From the cell containing the given text, extract its center point as (x, y) coordinate. 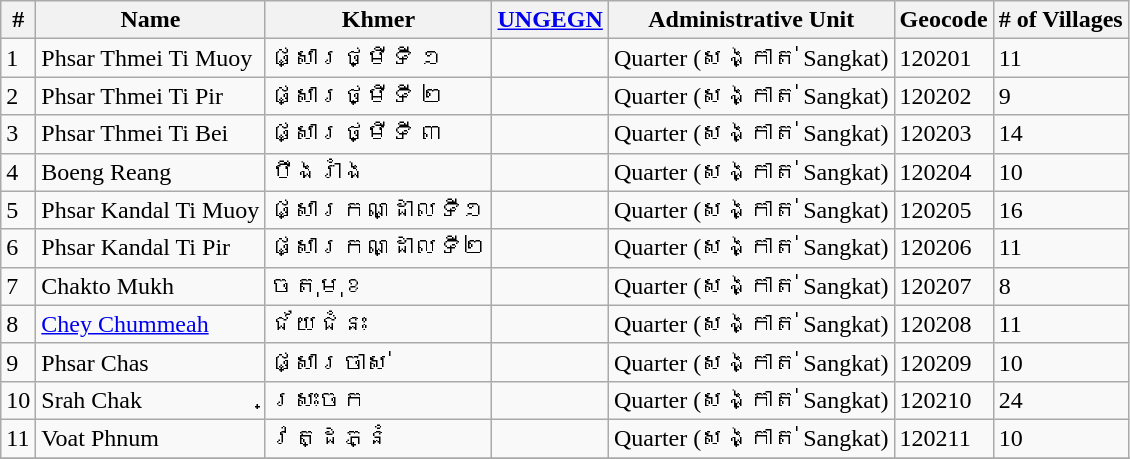
2 (18, 96)
UNGEGN (550, 20)
120208 (944, 324)
4 (18, 172)
120206 (944, 248)
120202 (944, 96)
120209 (944, 362)
Srah Chak (150, 400)
120205 (944, 210)
Voat Phnum (150, 438)
Phsar Kandal Ti Muoy (150, 210)
1 (18, 58)
16 (1060, 210)
វត្ដភ្នំ (378, 438)
6 (18, 248)
Phsar Kandal Ti Pir (150, 248)
120204 (944, 172)
5 (18, 210)
ផ្សារកណ្ដាលទី២ (378, 248)
# (18, 20)
120211 (944, 438)
Name (150, 20)
Boeng Reang (150, 172)
ផ្សារថ្មីទី ១ (378, 58)
ផ្សារថ្មីទី ៣ (378, 134)
Phsar Thmei Ti Bei (150, 134)
Phsar Thmei Ti Muoy (150, 58)
បឹងរាំង (378, 172)
14 (1060, 134)
ផ្សារចាស់ (378, 362)
Chey Chummeah (150, 324)
120201 (944, 58)
Chakto Mukh (150, 286)
7 (18, 286)
# of Villages (1060, 20)
ជ័យជំនះ (378, 324)
ផ្សារថ្មីទី ២ (378, 96)
120210 (944, 400)
120207 (944, 286)
Administrative Unit (751, 20)
ស្រះចក (378, 400)
Geocode (944, 20)
120203 (944, 134)
Khmer (378, 20)
Phsar Thmei Ti Pir (150, 96)
ចតុមុខ (378, 286)
3 (18, 134)
24 (1060, 400)
Phsar Chas (150, 362)
ផ្សារកណ្ដាលទី១ (378, 210)
